Detect which cell encompasses the target text, then output its [X, Y] center coordinate. 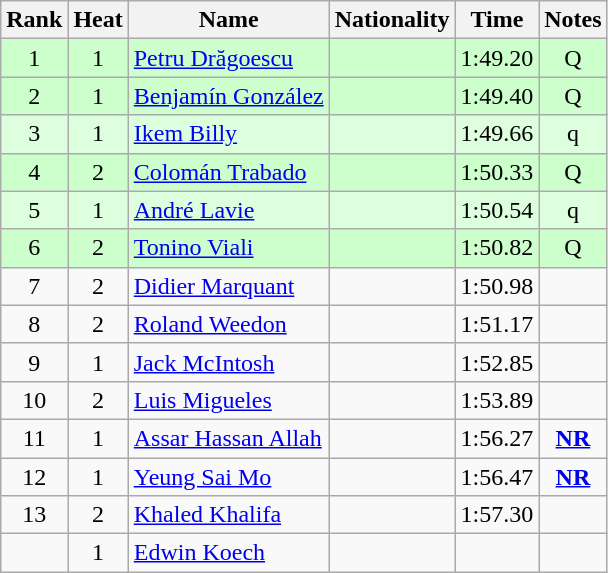
Didier Marquant [228, 286]
Roland Weedon [228, 324]
6 [34, 248]
Name [228, 20]
11 [34, 438]
1:51.17 [497, 324]
1:52.85 [497, 362]
Heat [98, 20]
12 [34, 477]
10 [34, 400]
Colomán Trabado [228, 172]
Notes [573, 20]
9 [34, 362]
Rank [34, 20]
13 [34, 515]
Assar Hassan Allah [228, 438]
1:49.20 [497, 58]
5 [34, 210]
4 [34, 172]
André Lavie [228, 210]
8 [34, 324]
1:50.82 [497, 248]
Petru Drăgoescu [228, 58]
Luis Migueles [228, 400]
1:50.54 [497, 210]
Time [497, 20]
1:50.98 [497, 286]
1:53.89 [497, 400]
Jack McIntosh [228, 362]
7 [34, 286]
1:49.66 [497, 134]
Yeung Sai Mo [228, 477]
Benjamín González [228, 96]
Khaled Khalifa [228, 515]
1:57.30 [497, 515]
Edwin Koech [228, 553]
Nationality [392, 20]
Ikem Billy [228, 134]
1:49.40 [497, 96]
3 [34, 134]
1:56.27 [497, 438]
1:56.47 [497, 477]
Tonino Viali [228, 248]
1:50.33 [497, 172]
